Determine the [X, Y] coordinate at the center of the cell enclosing the given text.  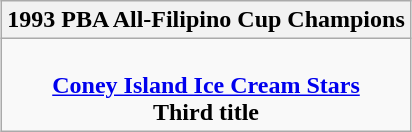
1993 PBA All-Filipino Cup Champions [206, 20]
Coney Island Ice Cream Stars Third title [206, 85]
